Output the (X, Y) coordinate of the center of the cell containing the given text.  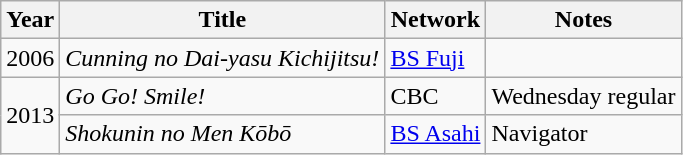
CBC (436, 96)
Year (30, 20)
2013 (30, 115)
Navigator (584, 134)
BS Asahi (436, 134)
Go Go! Smile! (222, 96)
Wednesday regular (584, 96)
2006 (30, 58)
Cunning no Dai-yasu Kichijitsu! (222, 58)
Notes (584, 20)
Shokunin no Men Kōbō (222, 134)
BS Fuji (436, 58)
Title (222, 20)
Network (436, 20)
